Find where the given text appears and provide that cell's center as [X, Y] coordinate. 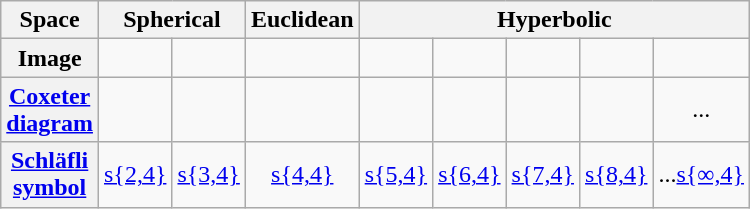
s{5,4} [396, 174]
... [702, 110]
Hyperbolic [554, 20]
s{6,4} [470, 174]
s{8,4} [616, 174]
Image [50, 58]
Schläflisymbol [50, 174]
...s{∞,4} [702, 174]
s{7,4} [542, 174]
Euclidean [302, 20]
s{2,4} [134, 174]
Spherical [172, 20]
s{3,4} [208, 174]
Space [50, 20]
Coxeterdiagram [50, 110]
s{4,4} [302, 174]
